From the cell containing the given text, extract its center point as [X, Y] coordinate. 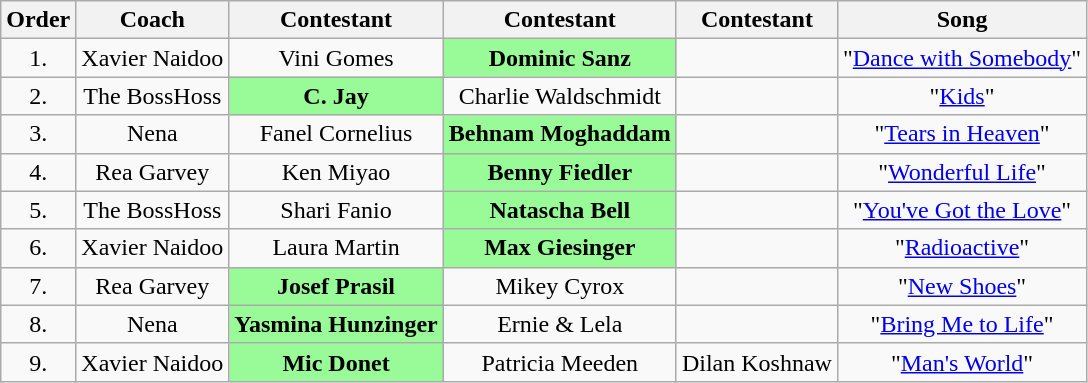
Mic Donet [336, 362]
2. [38, 96]
6. [38, 248]
Coach [152, 20]
Dominic Sanz [560, 58]
9. [38, 362]
5. [38, 210]
"Radioactive" [962, 248]
Patricia Meeden [560, 362]
Fanel Cornelius [336, 134]
Mikey Cyrox [560, 286]
Natascha Bell [560, 210]
Behnam Moghaddam [560, 134]
4. [38, 172]
Charlie Waldschmidt [560, 96]
Max Giesinger [560, 248]
"Bring Me to Life" [962, 324]
Josef Prasil [336, 286]
"New Shoes" [962, 286]
1. [38, 58]
C. Jay [336, 96]
"You've Got the Love" [962, 210]
"Tears in Heaven" [962, 134]
"Wonderful Life" [962, 172]
Order [38, 20]
Shari Fanio [336, 210]
Song [962, 20]
Ken Miyao [336, 172]
Vini Gomes [336, 58]
Laura Martin [336, 248]
"Man's World" [962, 362]
"Dance with Somebody" [962, 58]
Dilan Koshnaw [756, 362]
8. [38, 324]
Yasmina Hunzinger [336, 324]
7. [38, 286]
Ernie & Lela [560, 324]
Benny Fiedler [560, 172]
"Kids" [962, 96]
3. [38, 134]
